Detect which cell encompasses the target text, then output its (X, Y) center coordinate. 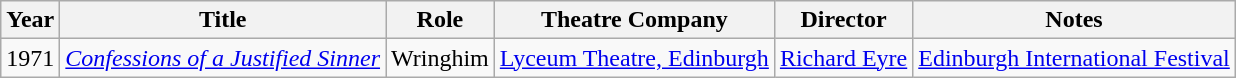
Confessions of a Justified Sinner (223, 58)
Year (30, 20)
1971 (30, 58)
Edinburgh International Festival (1074, 58)
Theatre Company (634, 20)
Director (843, 20)
Notes (1074, 20)
Richard Eyre (843, 58)
Role (440, 20)
Title (223, 20)
Lyceum Theatre, Edinburgh (634, 58)
Wringhim (440, 58)
